Extract the [x, y] coordinate from the center of the cell holding the provided text.  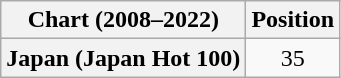
Position [293, 20]
Japan (Japan Hot 100) [124, 58]
35 [293, 58]
Chart (2008–2022) [124, 20]
